Capture the cell that displays the provided text and extract its [X, Y] central coordinate. 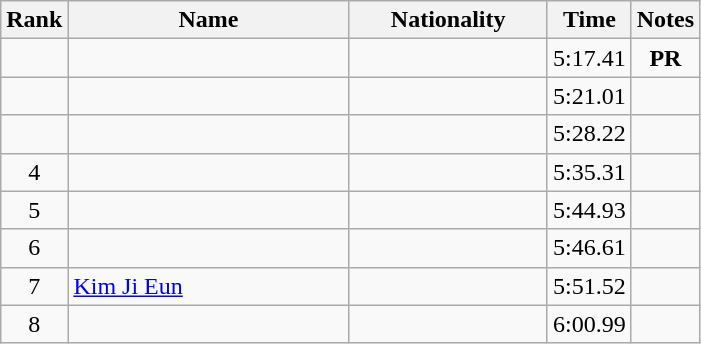
5:51.52 [589, 286]
5 [34, 210]
6:00.99 [589, 324]
6 [34, 248]
5:28.22 [589, 134]
Rank [34, 20]
5:21.01 [589, 96]
Name [208, 20]
5:17.41 [589, 58]
5:46.61 [589, 248]
5:44.93 [589, 210]
Notes [665, 20]
Kim Ji Eun [208, 286]
PR [665, 58]
Time [589, 20]
5:35.31 [589, 172]
8 [34, 324]
Nationality [448, 20]
4 [34, 172]
7 [34, 286]
